Scan for the cell matching the given text and deliver its [X, Y] coordinate at center. 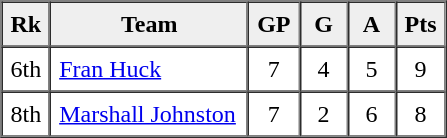
GP [274, 24]
6 [372, 114]
4 [324, 68]
Pts [421, 24]
9 [421, 68]
Rk [26, 24]
A [372, 24]
Fran Huck [149, 68]
2 [324, 114]
6th [26, 68]
Marshall Johnston [149, 114]
5 [372, 68]
8th [26, 114]
G [324, 24]
8 [421, 114]
Team [149, 24]
